Identify which cell holds the provided text, then report its (x, y) central coordinate. 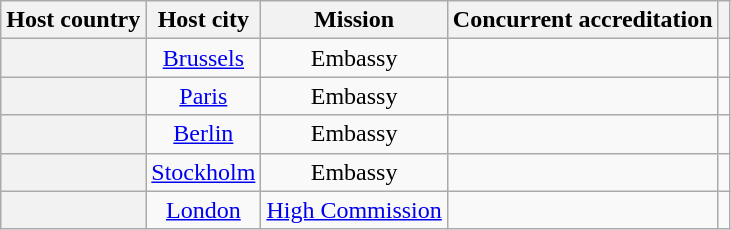
Concurrent accreditation (582, 20)
Host city (204, 20)
Stockholm (204, 172)
Host country (74, 20)
High Commission (354, 210)
Brussels (204, 58)
Berlin (204, 134)
Paris (204, 96)
London (204, 210)
Mission (354, 20)
